Capture the cell that displays the provided text and extract its [x, y] central coordinate. 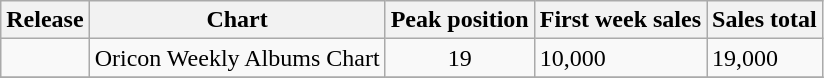
First week sales [620, 20]
Oricon Weekly Albums Chart [237, 58]
Peak position [460, 20]
19,000 [765, 58]
Release [45, 20]
10,000 [620, 58]
Chart [237, 20]
Sales total [765, 20]
19 [460, 58]
